Locate the cell with the specified text and output its [X, Y] center coordinate. 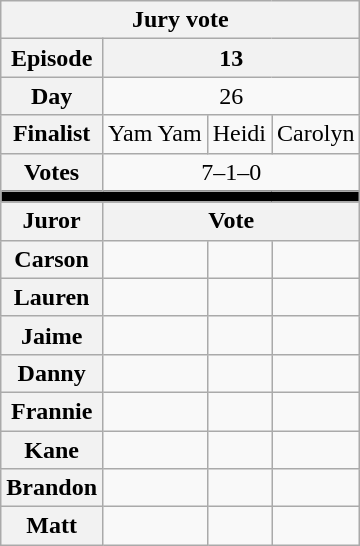
Lauren [52, 297]
Vote [232, 221]
Heidi [239, 134]
Carolyn [316, 134]
Brandon [52, 488]
Danny [52, 373]
Carson [52, 259]
Juror [52, 221]
Finalist [52, 134]
Episode [52, 58]
7–1–0 [232, 172]
Matt [52, 526]
26 [232, 96]
Yam Yam [156, 134]
Kane [52, 449]
Votes [52, 172]
Jury vote [180, 20]
Jaime [52, 335]
13 [232, 58]
Frannie [52, 411]
Day [52, 96]
